Provide the (X, Y) coordinate of the cell's center where the given text is located.  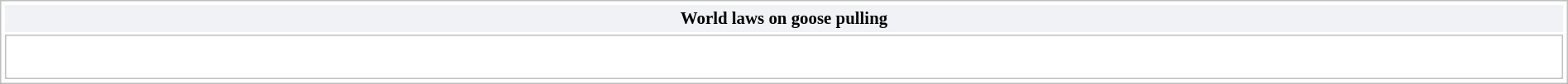
World laws on goose pulling (784, 18)
